Return [x, y] of the center of cell containing provided text 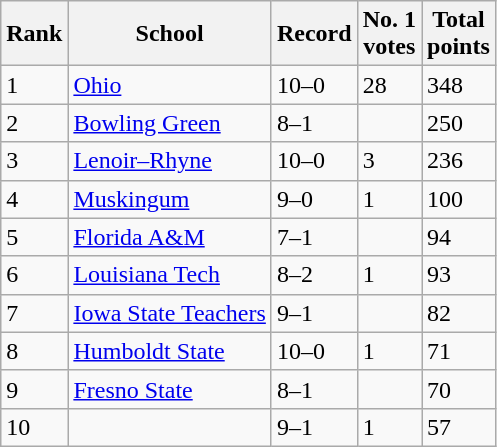
100 [459, 199]
250 [459, 123]
School [170, 34]
10 [34, 427]
7–1 [314, 237]
Louisiana Tech [170, 275]
236 [459, 161]
No. 1votes [389, 34]
8 [34, 351]
28 [389, 85]
7 [34, 313]
Humboldt State [170, 351]
Rank [34, 34]
5 [34, 237]
93 [459, 275]
Record [314, 34]
82 [459, 313]
6 [34, 275]
Lenoir–Rhyne [170, 161]
8–2 [314, 275]
94 [459, 237]
Iowa State Teachers [170, 313]
57 [459, 427]
Muskingum [170, 199]
71 [459, 351]
4 [34, 199]
Florida A&M [170, 237]
Fresno State [170, 389]
Bowling Green [170, 123]
Ohio [170, 85]
348 [459, 85]
9–0 [314, 199]
Totalpoints [459, 34]
70 [459, 389]
2 [34, 123]
9 [34, 389]
